Search for the cell housing the specified text and yield its (X, Y) center coordinate. 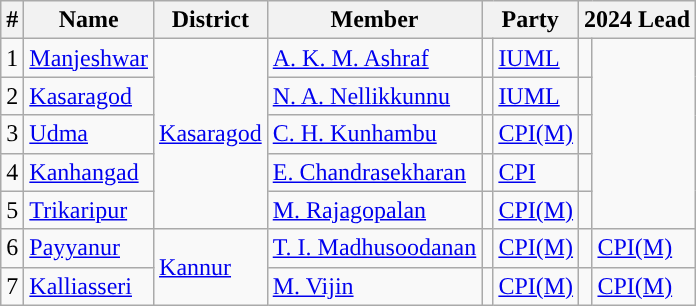
Udma (89, 134)
E. Chandrasekharan (374, 172)
6 (12, 248)
2024 Lead (638, 20)
District (211, 20)
5 (12, 210)
Kalliasseri (89, 286)
T. I. Madhusoodanan (374, 248)
CPI (536, 172)
3 (12, 134)
N. A. Nellikkunnu (374, 96)
Party (530, 20)
1 (12, 58)
Kanhangad (89, 172)
Name (89, 20)
Member (374, 20)
Payyanur (89, 248)
4 (12, 172)
A. K. M. Ashraf (374, 58)
2 (12, 96)
Kannur (211, 267)
M. Vijin (374, 286)
M. Rajagopalan (374, 210)
# (12, 20)
Trikaripur (89, 210)
7 (12, 286)
Manjeshwar (89, 58)
C. H. Kunhambu (374, 134)
